Provide the (X, Y) coordinate of the cell's center where the given text is located.  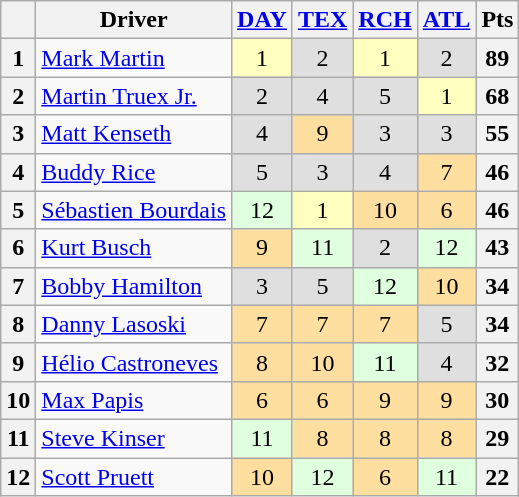
89 (498, 58)
Danny Lasoski (134, 324)
Hélio Castroneves (134, 362)
32 (498, 362)
Martin Truex Jr. (134, 96)
43 (498, 248)
Matt Kenseth (134, 134)
Pts (498, 20)
ATL (446, 20)
DAY (262, 20)
22 (498, 477)
Scott Pruett (134, 477)
Sébastien Bourdais (134, 210)
68 (498, 96)
30 (498, 400)
RCH (385, 20)
Buddy Rice (134, 172)
Mark Martin (134, 58)
Steve Kinser (134, 438)
Max Papis (134, 400)
Bobby Hamilton (134, 286)
29 (498, 438)
Kurt Busch (134, 248)
Driver (134, 20)
55 (498, 134)
TEX (322, 20)
